Output the (x, y) coordinate of the center of the cell containing the given text.  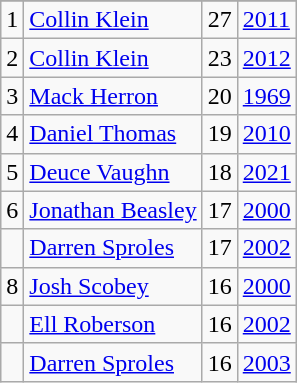
2012 (266, 58)
Daniel Thomas (113, 134)
2 (12, 58)
6 (12, 210)
Ell Roberson (113, 324)
5 (12, 172)
2003 (266, 362)
18 (220, 172)
1969 (266, 96)
Jonathan Beasley (113, 210)
Josh Scobey (113, 286)
2010 (266, 134)
20 (220, 96)
2021 (266, 172)
27 (220, 20)
4 (12, 134)
3 (12, 96)
2011 (266, 20)
1 (12, 20)
23 (220, 58)
8 (12, 286)
Deuce Vaughn (113, 172)
19 (220, 134)
Mack Herron (113, 96)
